From the cell containing the given text, extract its center point as [X, Y] coordinate. 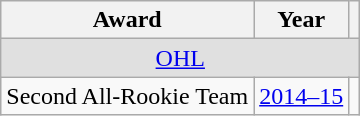
Year [302, 20]
OHL [180, 58]
Second All-Rookie Team [128, 96]
2014–15 [302, 96]
Award [128, 20]
